From the cell containing the given text, extract its center point as (x, y) coordinate. 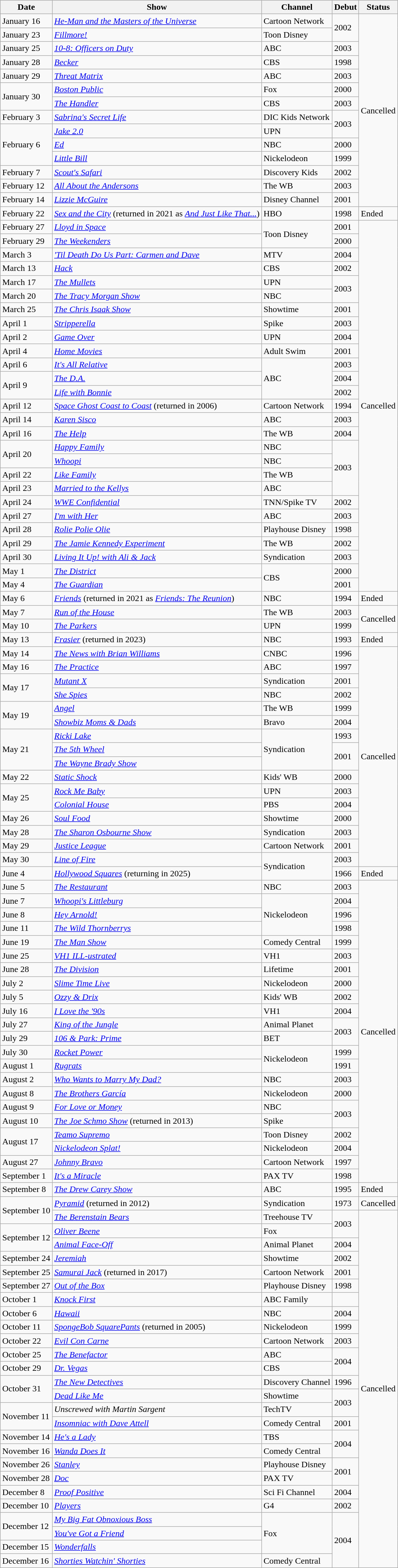
Whoopi's Littleburg (157, 901)
Soul Food (157, 818)
January 28 (26, 62)
December 12 (26, 1526)
Rugrats (157, 1066)
June 11 (26, 928)
Ricki Lake (157, 736)
Lizzie McGuire (157, 200)
Debut (346, 7)
The Division (157, 969)
Boston Public (157, 90)
Disney Channel (297, 200)
Out of the Box (157, 1286)
April 24 (26, 502)
October 1 (26, 1300)
Whoopi (157, 461)
All About the Andersons (157, 186)
Teamo Supremo (157, 1135)
January 23 (26, 35)
November 16 (26, 1451)
May 13 (26, 640)
May 28 (26, 832)
Sex and the City (returned in 2021 as And Just Like That...) (157, 213)
Happy Family (157, 447)
Stanley (157, 1464)
For Love or Money (157, 1107)
June 25 (26, 956)
TBS (297, 1437)
The Chris Isaak Show (157, 310)
February 12 (26, 186)
Run of the House (157, 612)
Knock First (157, 1300)
July 5 (26, 997)
106 & Park: Prime (157, 1038)
HBO (297, 213)
April 23 (26, 488)
Little Bill (157, 158)
Hawaii (157, 1313)
Animal Face-Off (157, 1244)
The Restaurant (157, 887)
August 9 (26, 1107)
1995 (346, 1189)
June 5 (26, 887)
May 17 (26, 688)
November 14 (26, 1437)
Space Ghost Coast to Coast (returned in 2006) (157, 406)
10-8: Officers on Duty (157, 48)
June 4 (26, 873)
The Guardian (157, 584)
May 6 (26, 598)
June 28 (26, 969)
The Sharon Osbourne Show (157, 832)
May 21 (26, 750)
September 12 (26, 1237)
I Love the '90s (157, 1011)
Becker (157, 62)
May 1 (26, 571)
TNN/Spike TV (297, 502)
Dead Like Me (157, 1396)
He-Man and the Masters of the Universe (157, 21)
Showbiz Moms & Dads (157, 722)
The Practice (157, 667)
The 5th Wheel (157, 750)
Sci Fi Channel (297, 1492)
February 27 (26, 227)
The Parkers (157, 626)
April 22 (26, 475)
Discovery Channel (297, 1382)
The Drew Carey Show (157, 1189)
1966 (346, 873)
September 25 (26, 1272)
October 6 (26, 1313)
Oliver Beene (157, 1231)
Jeremiah (157, 1258)
The Man Show (157, 942)
Discovery Kids (297, 172)
February 6 (26, 144)
Scout's Safari (157, 172)
My Big Fat Obnoxious Boss (157, 1520)
Nickelodeon Splat! (157, 1148)
October 11 (26, 1327)
She Spies (157, 695)
SpongeBob SquarePants (returned in 2005) (157, 1327)
The Berenstain Bears (157, 1217)
April 16 (26, 433)
October 31 (26, 1389)
September 8 (26, 1189)
July 2 (26, 983)
Channel (297, 7)
Justice League (157, 846)
Ed (157, 144)
December 10 (26, 1506)
July 27 (26, 1024)
September 10 (26, 1210)
Dr. Vegas (157, 1368)
The Jamie Kennedy Experiment (157, 543)
G4 (297, 1506)
May 7 (26, 612)
April 20 (26, 454)
June 19 (26, 942)
April 9 (26, 385)
August 1 (26, 1066)
June 7 (26, 901)
MTV (297, 255)
September 24 (26, 1258)
August 17 (26, 1141)
Rolie Polie Olie (157, 530)
Like Family (157, 475)
Friends (returned in 2021 as Friends: The Reunion) (157, 598)
Doc (157, 1478)
Fillmore! (157, 35)
King of the Jungle (157, 1024)
Home Movies (157, 351)
Hack (157, 268)
Pyramid (returned in 2012) (157, 1203)
July 30 (26, 1052)
January 30 (26, 96)
Bravo (297, 722)
Wonderfalls (157, 1547)
Frasier (returned in 2023) (157, 640)
TechTV (297, 1409)
Evil Con Carne (157, 1341)
October 22 (26, 1341)
February 3 (26, 117)
The Wayne Brady Show (157, 763)
Samurai Jack (returned in 2017) (157, 1272)
Ozzy & Drix (157, 997)
Mutant X (157, 681)
Unscrewed with Martin Sargent (157, 1409)
Threat Matrix (157, 76)
Slime Time Live (157, 983)
Shorties Watchin' Shorties (157, 1561)
Sabrina's Secret Life (157, 117)
Hollywood Squares (returning in 2025) (157, 873)
March 20 (26, 296)
September 27 (26, 1286)
The Help (157, 433)
Stripperella (157, 323)
April 12 (26, 406)
You've Got a Friend (157, 1533)
The New Detectives (157, 1382)
The Brothers García (157, 1093)
Proof Positive (157, 1492)
May 4 (26, 584)
'Til Death Do Us Part: Carmen and Dave (157, 255)
February 29 (26, 241)
DIC Kids Network (297, 117)
1973 (346, 1203)
April 27 (26, 516)
The Joe Schmo Show (returned in 2013) (157, 1121)
August 27 (26, 1162)
March 13 (26, 268)
Wanda Does It (157, 1451)
Married to the Kellys (157, 488)
April 2 (26, 337)
Treehouse TV (297, 1217)
VH1 ILL-ustrated (157, 956)
Date (26, 7)
March 25 (26, 310)
The Weekenders (157, 241)
WWE Confidential (157, 502)
I'm with Her (157, 516)
Johnny Bravo (157, 1162)
January 29 (26, 76)
February 14 (26, 200)
It's a Miracle (157, 1176)
May 30 (26, 860)
Static Shock (157, 777)
May 26 (26, 818)
Life with Bonnie (157, 392)
Who Wants to Marry My Dad? (157, 1080)
Lloyd in Space (157, 227)
April 30 (26, 557)
April 28 (26, 530)
Rocket Power (157, 1052)
He's a Lady (157, 1437)
Insomniac with Dave Attell (157, 1423)
February 7 (26, 172)
April 4 (26, 351)
April 29 (26, 543)
The District (157, 571)
November 11 (26, 1416)
June 8 (26, 915)
January 25 (26, 48)
The Mullets (157, 282)
December 8 (26, 1492)
May 10 (26, 626)
May 25 (26, 798)
May 22 (26, 777)
May 29 (26, 846)
November 26 (26, 1464)
Status (378, 7)
October 29 (26, 1368)
March 3 (26, 255)
Jake 2.0 (157, 131)
August 2 (26, 1080)
February 22 (26, 213)
1991 (346, 1066)
The Tracy Morgan Show (157, 296)
The D.A. (157, 378)
May 19 (26, 715)
Players (157, 1506)
September 1 (26, 1176)
Game Over (157, 337)
December 16 (26, 1561)
BET (297, 1038)
August 8 (26, 1093)
Hey Arnold! (157, 915)
October 25 (26, 1355)
March 17 (26, 282)
The Handler (157, 103)
Karen Sisco (157, 420)
Adult Swim (297, 351)
Angel (157, 708)
Show (157, 7)
April 6 (26, 364)
December 15 (26, 1547)
ABC Family (297, 1300)
July 16 (26, 1011)
Line of Fire (157, 860)
May 16 (26, 667)
January 16 (26, 21)
The News with Brian Williams (157, 653)
November 28 (26, 1478)
The Wild Thornberrys (157, 928)
April 1 (26, 323)
April 14 (26, 420)
Rock Me Baby (157, 791)
Colonial House (157, 804)
August 10 (26, 1121)
PBS (297, 804)
It's All Relative (157, 364)
Lifetime (297, 969)
The Benefactor (157, 1355)
Living It Up! with Ali & Jack (157, 557)
CNBC (297, 653)
July 29 (26, 1038)
May 14 (26, 653)
